Return [x, y] of the center of cell containing provided text 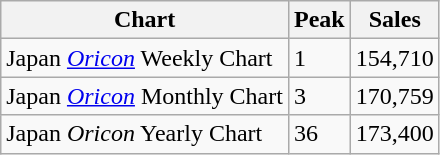
173,400 [394, 134]
Sales [394, 20]
Japan Oricon Weekly Chart [145, 58]
Japan Oricon Yearly Chart [145, 134]
Chart [145, 20]
1 [319, 58]
36 [319, 134]
Japan Oricon Monthly Chart [145, 96]
Peak [319, 20]
154,710 [394, 58]
170,759 [394, 96]
3 [319, 96]
